Pinpoint the cell where the given text exists, returning its [X, Y] midpoint coordinate. 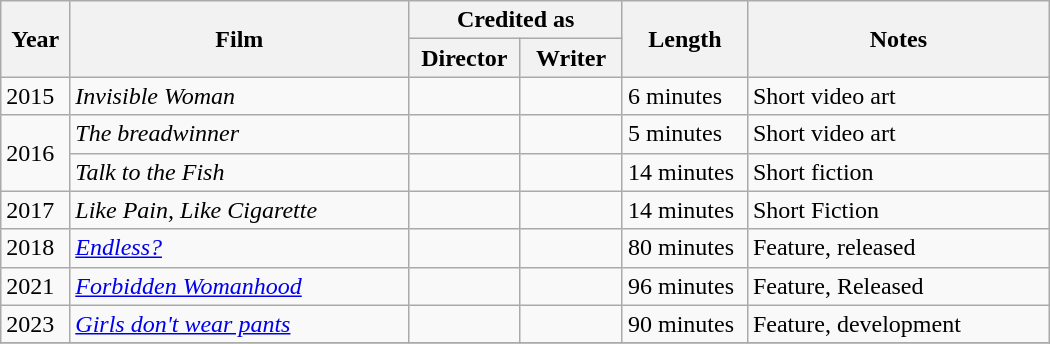
Feature, development [898, 324]
Director [464, 58]
2023 [36, 324]
Short fiction [898, 172]
Talk to the Fish [240, 172]
6 minutes [684, 96]
Credited as [516, 20]
Notes [898, 39]
Girls don't wear pants [240, 324]
2018 [36, 248]
Feature, released [898, 248]
Feature, Released [898, 286]
Year [36, 39]
2017 [36, 210]
Like Pain, Like Cigarette [240, 210]
80 minutes [684, 248]
Endless? [240, 248]
Short Fiction [898, 210]
2021 [36, 286]
Invisible Woman [240, 96]
Length [684, 39]
Writer [572, 58]
2015 [36, 96]
5 minutes [684, 134]
2016 [36, 153]
96 minutes [684, 286]
The breadwinner [240, 134]
Forbidden Womanhood [240, 286]
90 minutes [684, 324]
Film [240, 39]
